From the cell containing the given text, extract its center point as [x, y] coordinate. 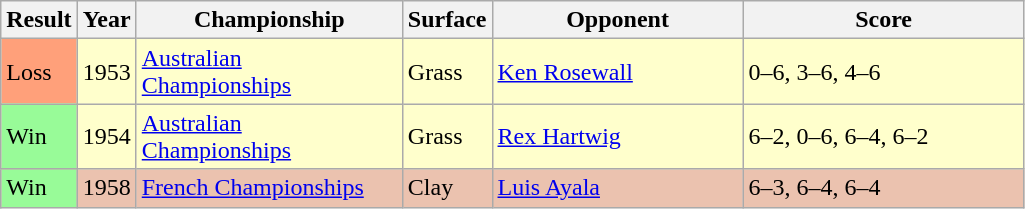
Luis Ayala [618, 188]
Loss [39, 72]
Opponent [618, 20]
6–2, 0–6, 6–4, 6–2 [884, 136]
Clay [447, 188]
Ken Rosewall [618, 72]
6–3, 6–4, 6–4 [884, 188]
Year [106, 20]
French Championships [269, 188]
1953 [106, 72]
Championship [269, 20]
0–6, 3–6, 4–6 [884, 72]
1954 [106, 136]
1958 [106, 188]
Rex Hartwig [618, 136]
Result [39, 20]
Score [884, 20]
Surface [447, 20]
